Return the (X, Y) coordinate for the center point of the cell that contains the specified text.  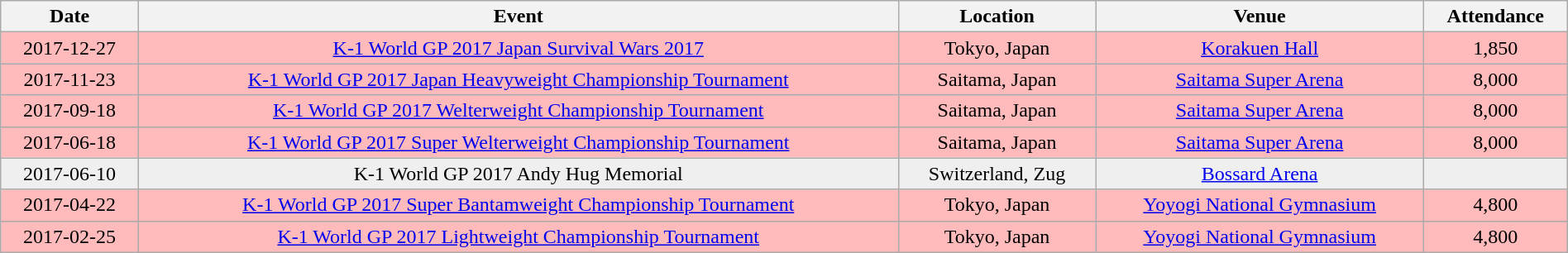
Venue (1260, 17)
K-1 World GP 2017 Lightweight Championship Tournament (518, 236)
K-1 World GP 2017 Andy Hug Memorial (518, 174)
2017-06-10 (69, 174)
2017-06-18 (69, 142)
2017-09-18 (69, 111)
K-1 World GP 2017 Super Welterweight Championship Tournament (518, 142)
Bossard Arena (1260, 174)
2017-12-27 (69, 48)
1,850 (1495, 48)
2017-02-25 (69, 236)
2017-11-23 (69, 79)
Event (518, 17)
Location (997, 17)
Attendance (1495, 17)
Korakuen Hall (1260, 48)
Switzerland, Zug (997, 174)
K-1 World GP 2017 Super Bantamweight Championship Tournament (518, 205)
K-1 World GP 2017 Welterweight Championship Tournament (518, 111)
K-1 World GP 2017 Japan Survival Wars 2017 (518, 48)
2017-04-22 (69, 205)
Date (69, 17)
K-1 World GP 2017 Japan Heavyweight Championship Tournament (518, 79)
